Determine the [x, y] coordinate at the center of the cell enclosing the given text.  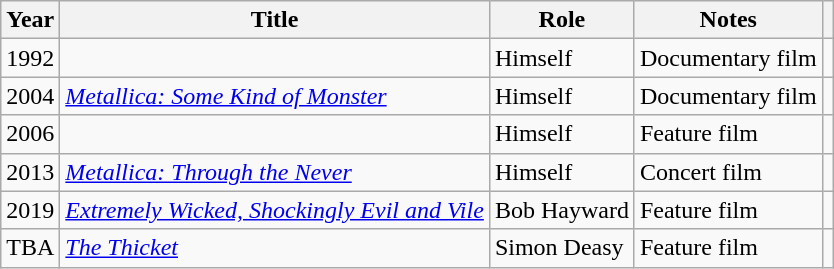
2013 [30, 172]
Extremely Wicked, Shockingly Evil and Vile [275, 210]
Role [562, 20]
Metallica: Some Kind of Monster [275, 96]
Notes [728, 20]
1992 [30, 58]
2006 [30, 134]
Concert film [728, 172]
Bob Hayward [562, 210]
Year [30, 20]
2019 [30, 210]
Simon Deasy [562, 248]
Title [275, 20]
TBA [30, 248]
The Thicket [275, 248]
Metallica: Through the Never [275, 172]
2004 [30, 96]
